Detect which cell encompasses the target text, then output its [x, y] center coordinate. 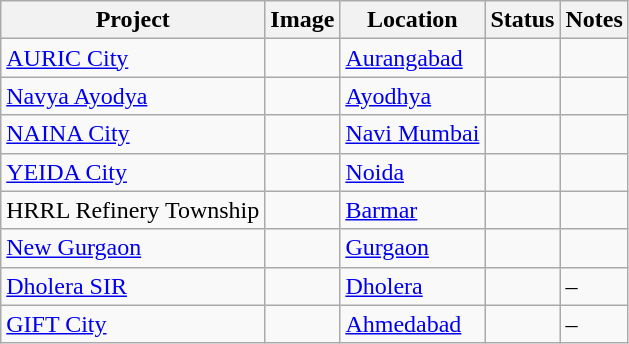
Dholera SIR [133, 286]
Navya Ayodya [133, 96]
Barmar [412, 210]
NAINA City [133, 134]
Location [412, 20]
GIFT City [133, 324]
Dholera [412, 286]
Gurgaon [412, 248]
Notes [594, 20]
YEIDA City [133, 172]
Image [302, 20]
HRRL Refinery Township [133, 210]
Aurangabad [412, 58]
Navi Mumbai [412, 134]
Status [522, 20]
AURIC City [133, 58]
Noida [412, 172]
Ahmedabad [412, 324]
New Gurgaon [133, 248]
Project [133, 20]
Ayodhya [412, 96]
